Return the (x, y) coordinate for the center point of the cell that contains the specified text.  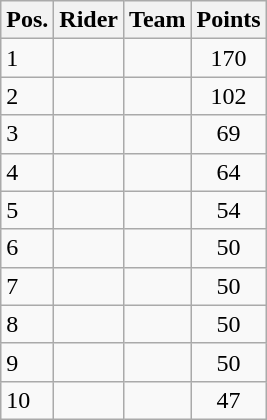
Team (158, 20)
9 (28, 362)
170 (228, 58)
69 (228, 134)
64 (228, 172)
54 (228, 210)
Points (228, 20)
102 (228, 96)
4 (28, 172)
3 (28, 134)
10 (28, 400)
5 (28, 210)
7 (28, 286)
8 (28, 324)
1 (28, 58)
47 (228, 400)
Pos. (28, 20)
2 (28, 96)
6 (28, 248)
Rider (89, 20)
